Scan for the cell matching the given text and deliver its (X, Y) coordinate at center. 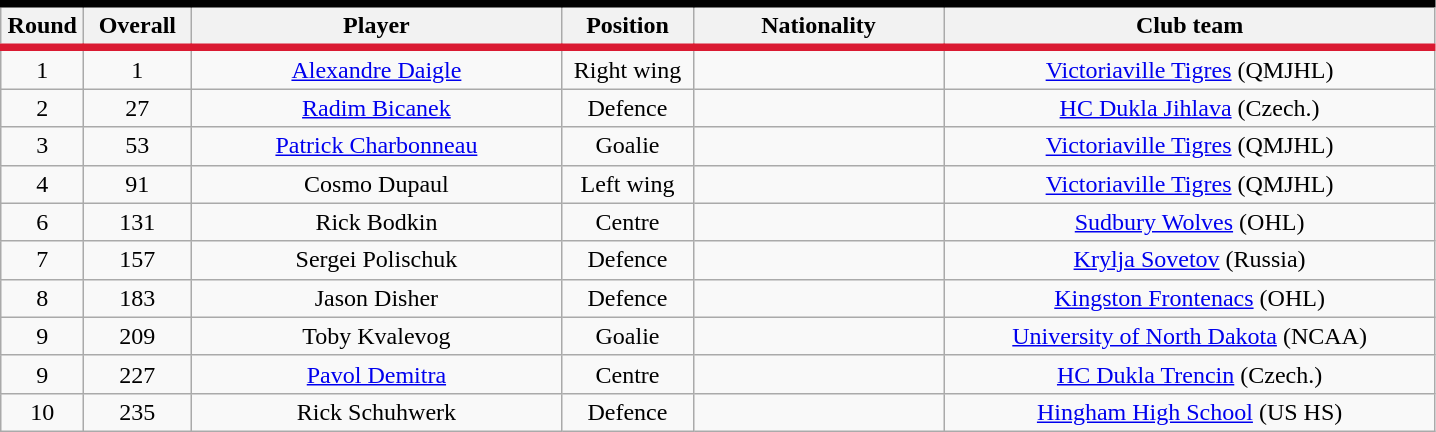
Sergei Polischuk (376, 260)
Radim Bicanek (376, 108)
Krylja Sovetov (Russia) (1190, 260)
Round (42, 26)
Left wing (628, 184)
Kingston Frontenacs (OHL) (1190, 298)
Patrick Charbonneau (376, 146)
157 (138, 260)
10 (42, 412)
Right wing (628, 68)
Sudbury Wolves (OHL) (1190, 222)
HC Dukla Jihlava (Czech.) (1190, 108)
7 (42, 260)
Pavol Demitra (376, 374)
Overall (138, 26)
4 (42, 184)
27 (138, 108)
HC Dukla Trencin (Czech.) (1190, 374)
University of North Dakota (NCAA) (1190, 336)
Club team (1190, 26)
227 (138, 374)
Alexandre Daigle (376, 68)
Cosmo Dupaul (376, 184)
Position (628, 26)
2 (42, 108)
Jason Disher (376, 298)
235 (138, 412)
3 (42, 146)
Hingham High School (US HS) (1190, 412)
Player (376, 26)
Rick Bodkin (376, 222)
8 (42, 298)
183 (138, 298)
209 (138, 336)
Toby Kvalevog (376, 336)
Nationality (818, 26)
131 (138, 222)
91 (138, 184)
53 (138, 146)
6 (42, 222)
Rick Schuhwerk (376, 412)
